Identify which cell holds the provided text, then report its [X, Y] central coordinate. 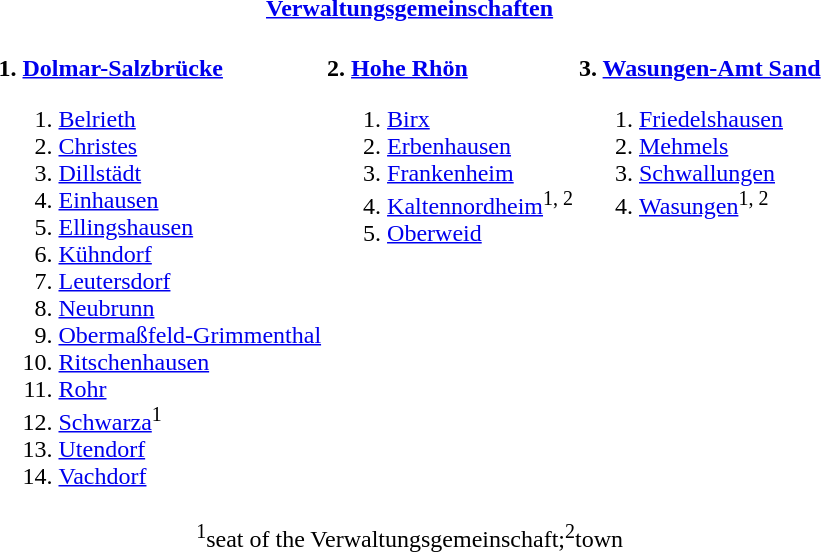
2. Hohe RhönBirxErbenhausenFrankenheimKaltennordheim1, 2Oberweid [450, 270]
